Determine the [x, y] coordinate at the center of the cell enclosing the given text.  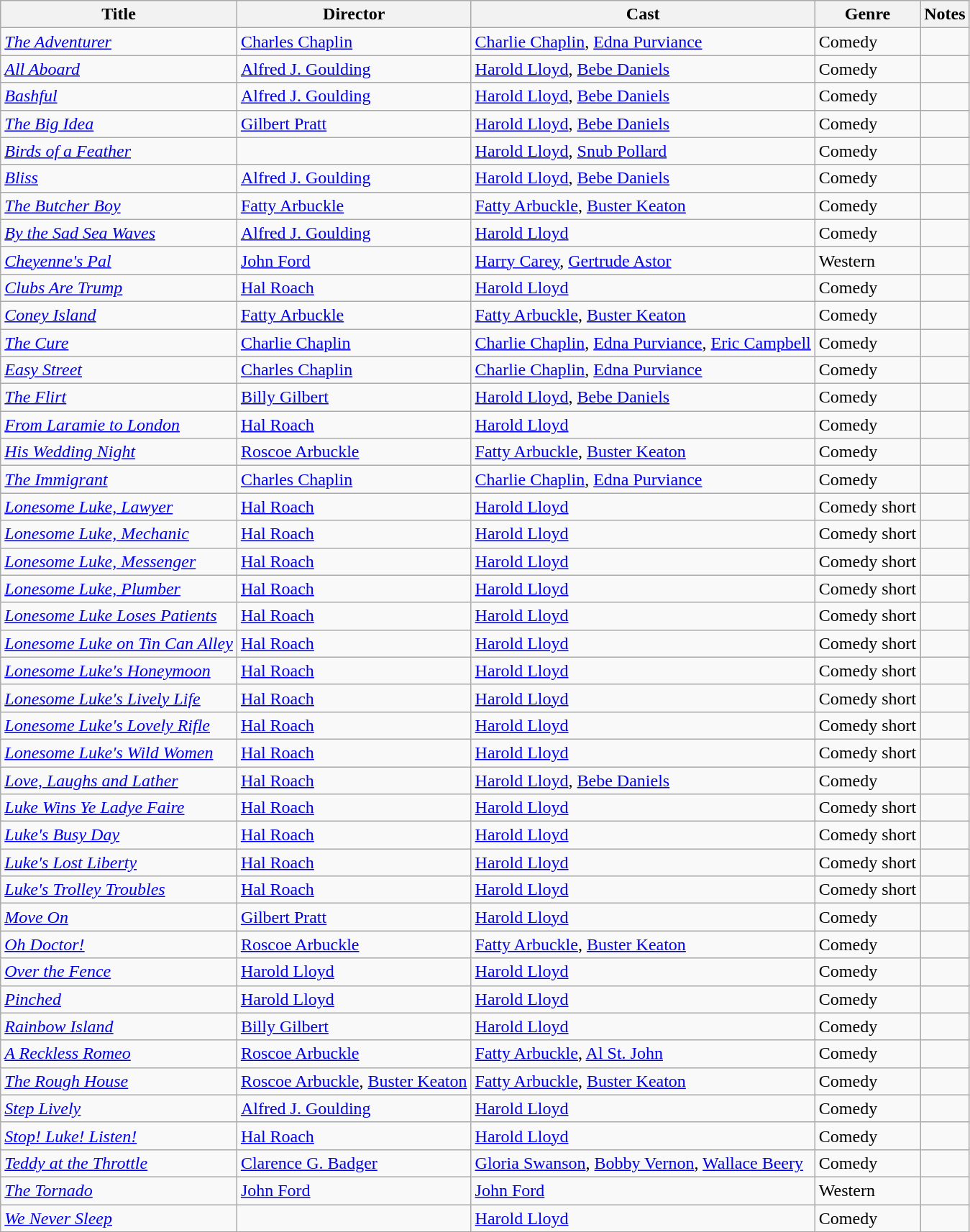
The Immigrant [119, 479]
Coney Island [119, 315]
Lonesome Luke, Messenger [119, 561]
All Aboard [119, 69]
Lonesome Luke, Lawyer [119, 507]
Roscoe Arbuckle, Buster Keaton [354, 1081]
Gloria Swanson, Bobby Vernon, Wallace Beery [643, 1163]
The Cure [119, 343]
Bliss [119, 178]
His Wedding Night [119, 452]
Harold Lloyd, Snub Pollard [643, 151]
Stop! Luke! Listen! [119, 1136]
Love, Laughs and Lather [119, 780]
Luke's Trolley Troubles [119, 890]
Luke's Lost Liberty [119, 863]
The Flirt [119, 397]
From Laramie to London [119, 425]
We Never Sleep [119, 1218]
Clubs Are Trump [119, 288]
Notes [945, 14]
The Rough House [119, 1081]
The Adventurer [119, 42]
Lonesome Luke's Honeymoon [119, 671]
Clarence G. Badger [354, 1163]
Lonesome Luke's Lovely Rifle [119, 725]
Genre [867, 14]
Title [119, 14]
Harry Carey, Gertrude Astor [643, 260]
Lonesome Luke on Tin Can Alley [119, 643]
Bashful [119, 96]
Lonesome Luke, Mechanic [119, 534]
Cheyenne's Pal [119, 260]
Cast [643, 14]
Director [354, 14]
Step Lively [119, 1108]
By the Sad Sea Waves [119, 233]
Rainbow Island [119, 1026]
Fatty Arbuckle, Al St. John [643, 1054]
Teddy at the Throttle [119, 1163]
Lonesome Luke's Wild Women [119, 753]
A Reckless Romeo [119, 1054]
Luke's Busy Day [119, 835]
Pinched [119, 999]
Birds of a Feather [119, 151]
Luke Wins Ye Ladye Faire [119, 808]
The Butcher Boy [119, 206]
Lonesome Luke Loses Patients [119, 616]
Lonesome Luke, Plumber [119, 589]
Charlie Chaplin [354, 343]
Oh Doctor! [119, 944]
Move On [119, 917]
Over the Fence [119, 972]
The Tornado [119, 1190]
Easy Street [119, 370]
Charlie Chaplin, Edna Purviance, Eric Campbell [643, 343]
The Big Idea [119, 124]
Lonesome Luke's Lively Life [119, 698]
